Capture the cell that displays the provided text and extract its [x, y] central coordinate. 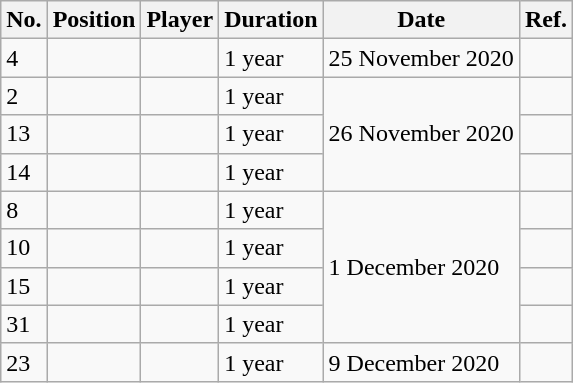
2 [24, 96]
9 December 2020 [421, 362]
14 [24, 172]
No. [24, 20]
4 [24, 58]
25 November 2020 [421, 58]
Duration [271, 20]
31 [24, 324]
8 [24, 210]
15 [24, 286]
13 [24, 134]
26 November 2020 [421, 134]
1 December 2020 [421, 267]
Position [94, 20]
23 [24, 362]
Date [421, 20]
Ref. [546, 20]
10 [24, 248]
Player [180, 20]
